Return (X, Y) of the center of cell containing provided text 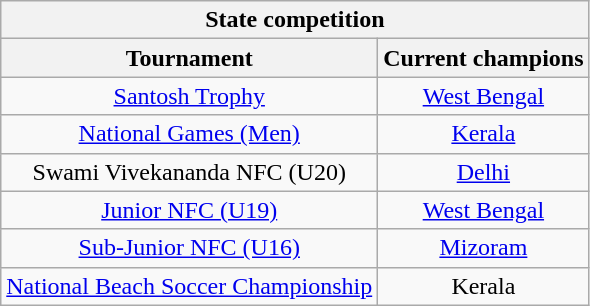
Sub-Junior NFC (U16) (190, 248)
Tournament (190, 58)
Junior NFC (U19) (190, 210)
Current champions (484, 58)
Santosh Trophy (190, 96)
Mizoram (484, 248)
National Games (Men) (190, 134)
State competition (295, 20)
Swami Vivekananda NFC (U20) (190, 172)
National Beach Soccer Championship (190, 286)
Delhi (484, 172)
